Scan for the cell matching the given text and deliver its (x, y) coordinate at center. 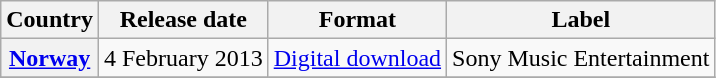
Format (357, 20)
Norway (50, 58)
Label (581, 20)
Sony Music Entertainment (581, 58)
Digital download (357, 58)
Release date (183, 20)
4 February 2013 (183, 58)
Country (50, 20)
